Search for the cell housing the specified text and yield its [x, y] center coordinate. 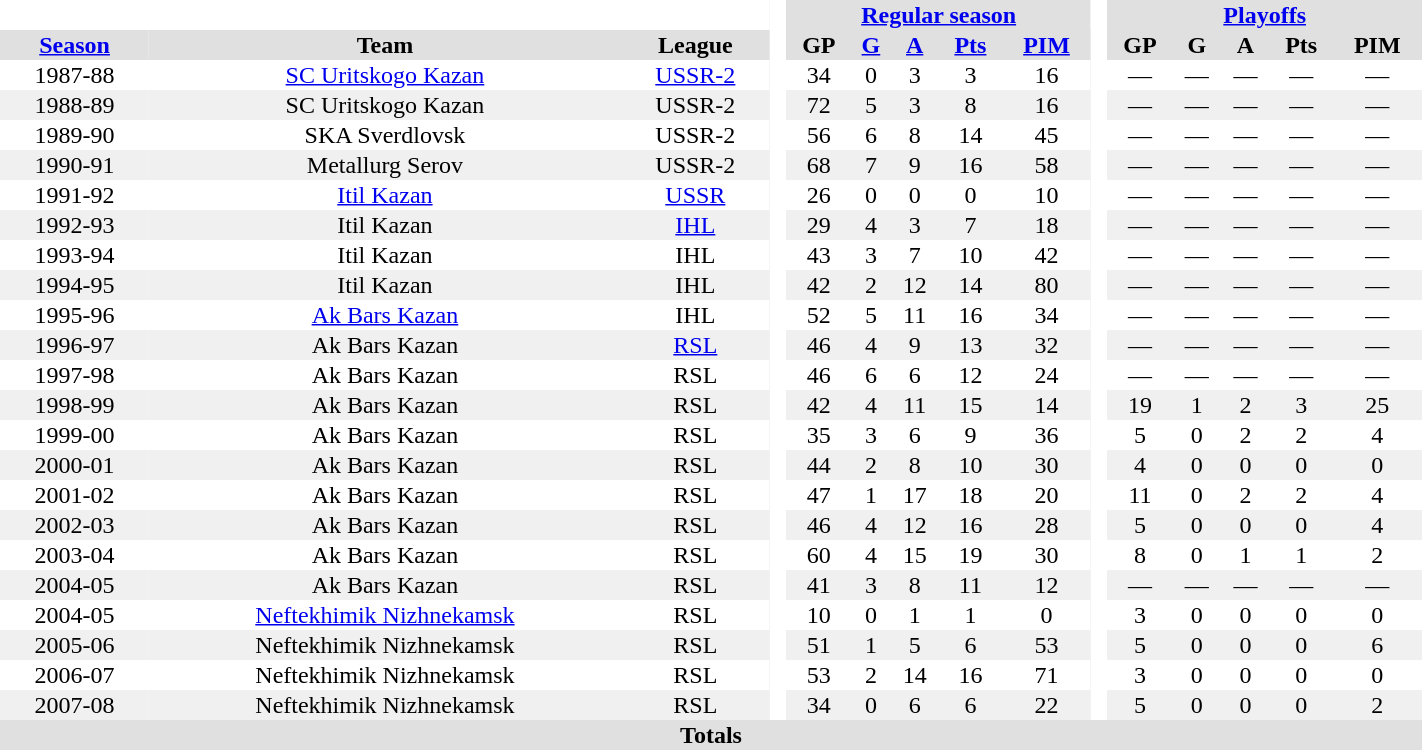
Season [74, 45]
2006-07 [74, 675]
SKA Sverdlovsk [384, 135]
71 [1046, 675]
1999-00 [74, 435]
43 [818, 255]
52 [818, 315]
1995-96 [74, 315]
2007-08 [74, 705]
41 [818, 585]
1990-91 [74, 165]
1996-97 [74, 345]
1998-99 [74, 405]
2000-01 [74, 465]
1987-88 [74, 75]
51 [818, 645]
47 [818, 495]
2001-02 [74, 495]
Totals [711, 735]
22 [1046, 705]
1989-90 [74, 135]
24 [1046, 375]
32 [1046, 345]
36 [1046, 435]
20 [1046, 495]
1991-92 [74, 195]
28 [1046, 525]
29 [818, 225]
2002-03 [74, 525]
Metallurg Serov [384, 165]
17 [914, 495]
58 [1046, 165]
USSR [696, 195]
45 [1046, 135]
2003-04 [74, 555]
60 [818, 555]
Team [384, 45]
56 [818, 135]
1994-95 [74, 285]
Regular season [938, 15]
1992-93 [74, 225]
25 [1378, 405]
44 [818, 465]
2005-06 [74, 645]
13 [970, 345]
80 [1046, 285]
Playoffs [1264, 15]
1993-94 [74, 255]
72 [818, 105]
35 [818, 435]
68 [818, 165]
League [696, 45]
1997-98 [74, 375]
1988-89 [74, 105]
26 [818, 195]
